Identify which cell holds the provided text, then report its (X, Y) central coordinate. 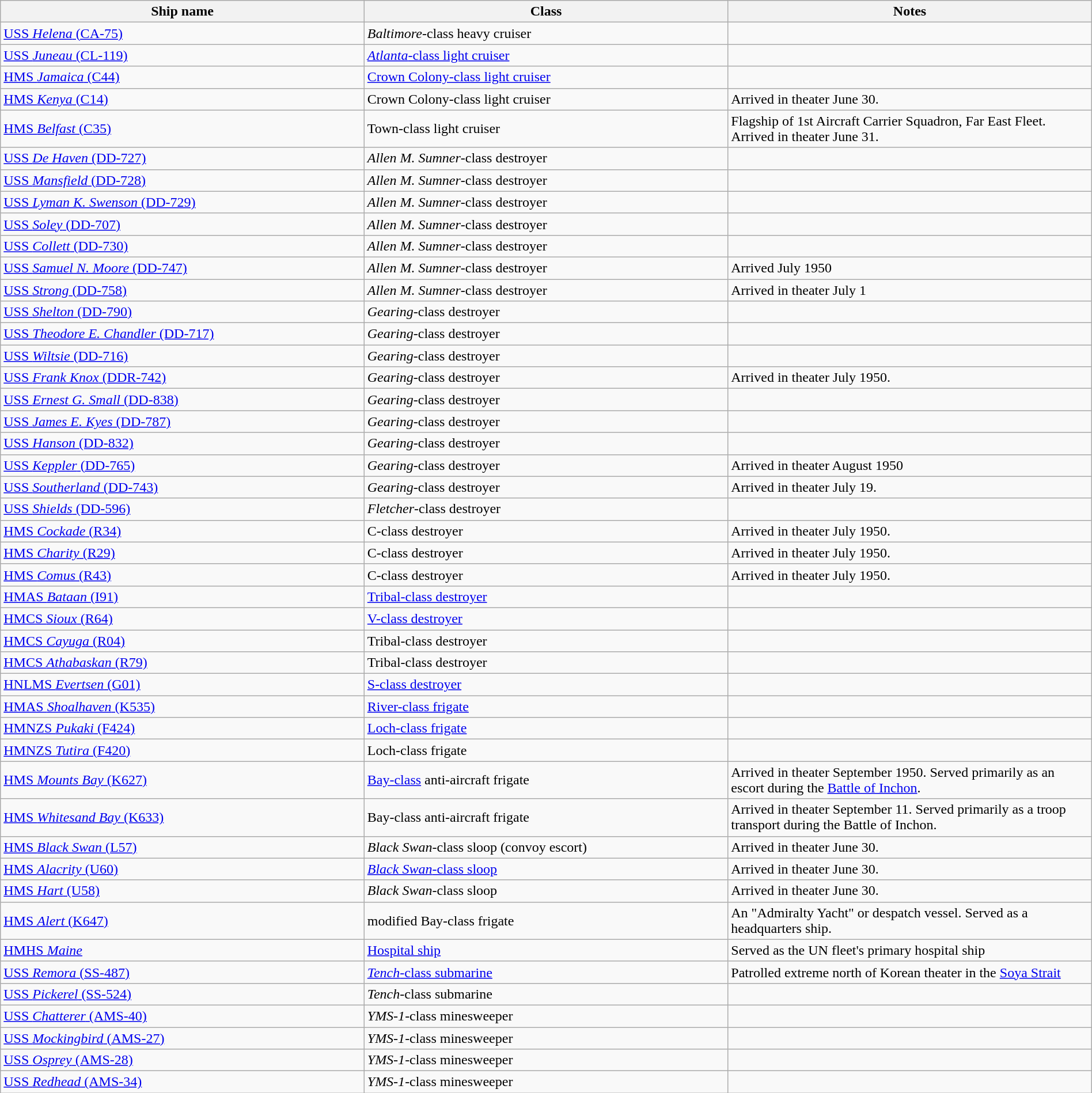
USS Shields (DD-596) (183, 509)
USS Juneau (CL-119) (183, 55)
HMCS Athabaskan (R79) (183, 663)
HMS Alert (K647) (183, 920)
HMS Jamaica (C44) (183, 77)
Arrived in theater September 11. Served primarily as a troop transport during the Battle of Inchon. (910, 818)
HMCS Sioux (R64) (183, 618)
USS Mansfield (DD-728) (183, 180)
HMS Belfast (C35) (183, 129)
HMS Charity (R29) (183, 553)
HMCS Cayuga (R04) (183, 641)
HMHS Maine (183, 950)
USS Remora (SS-487) (183, 972)
USS Soley (DD-707) (183, 224)
USS Ernest G. Small (DD-838) (183, 400)
Fletcher-class destroyer (546, 509)
Arrived in theater July 1 (910, 290)
USS Redhead (AMS-34) (183, 1082)
USS Collett (DD-730) (183, 246)
HMNZS Tutira (F420) (183, 750)
Served as the UN fleet's primary hospital ship (910, 950)
USS Hanson (DD-832) (183, 443)
Flagship of 1st Aircraft Carrier Squadron, Far East Fleet. Arrived in theater June 31. (910, 129)
HMS Whitesand Bay (K633) (183, 818)
USS Chatterer (AMS-40) (183, 1016)
Arrived in theater July 19. (910, 487)
HMS Comus (R43) (183, 575)
Arrived in theater September 1950. Served primarily as an escort during the Battle of Inchon. (910, 780)
HNLMS Evertsen (G01) (183, 685)
USS Strong (DD-758) (183, 290)
HMAS Bataan (I91) (183, 597)
USS Frank Knox (DDR-742) (183, 378)
USS Southerland (DD-743) (183, 487)
USS Shelton (DD-790) (183, 312)
HMS Cockade (R34) (183, 531)
HMAS Shoalhaven (K535) (183, 707)
Baltimore-class heavy cruiser (546, 33)
HMS Hart (U58) (183, 891)
USS Keppler (DD-765) (183, 465)
S-class destroyer (546, 685)
USS De Haven (DD-727) (183, 158)
USS Lyman K. Swenson (DD-729) (183, 202)
USS Theodore E. Chandler (DD-717) (183, 334)
Ship name (183, 12)
Patrolled extreme north of Korean theater in the Soya Strait (910, 972)
USS Wiltsie (DD-716) (183, 356)
Arrived July 1950 (910, 268)
Atlanta-class light cruiser (546, 55)
USS Osprey (AMS-28) (183, 1060)
Class (546, 12)
Town-class light cruiser (546, 129)
River-class frigate (546, 707)
Notes (910, 12)
HMS Black Swan (L57) (183, 847)
HMNZS Pukaki (F424) (183, 728)
HMS Kenya (C14) (183, 99)
V-class destroyer (546, 618)
Arrived in theater August 1950 (910, 465)
USS Helena (CA-75) (183, 33)
USS Pickerel (SS-524) (183, 994)
HMS Mounts Bay (K627) (183, 780)
Black Swan-class sloop (convoy escort) (546, 847)
USS Mockingbird (AMS-27) (183, 1038)
modified Bay-class frigate (546, 920)
Hospital ship (546, 950)
USS James E. Kyes (DD-787) (183, 422)
USS Samuel N. Moore (DD-747) (183, 268)
An "Admiralty Yacht" or despatch vessel. Served as a headquarters ship. (910, 920)
HMS Alacrity (U60) (183, 869)
